Output the [x, y] coordinate of the center of the cell containing the given text.  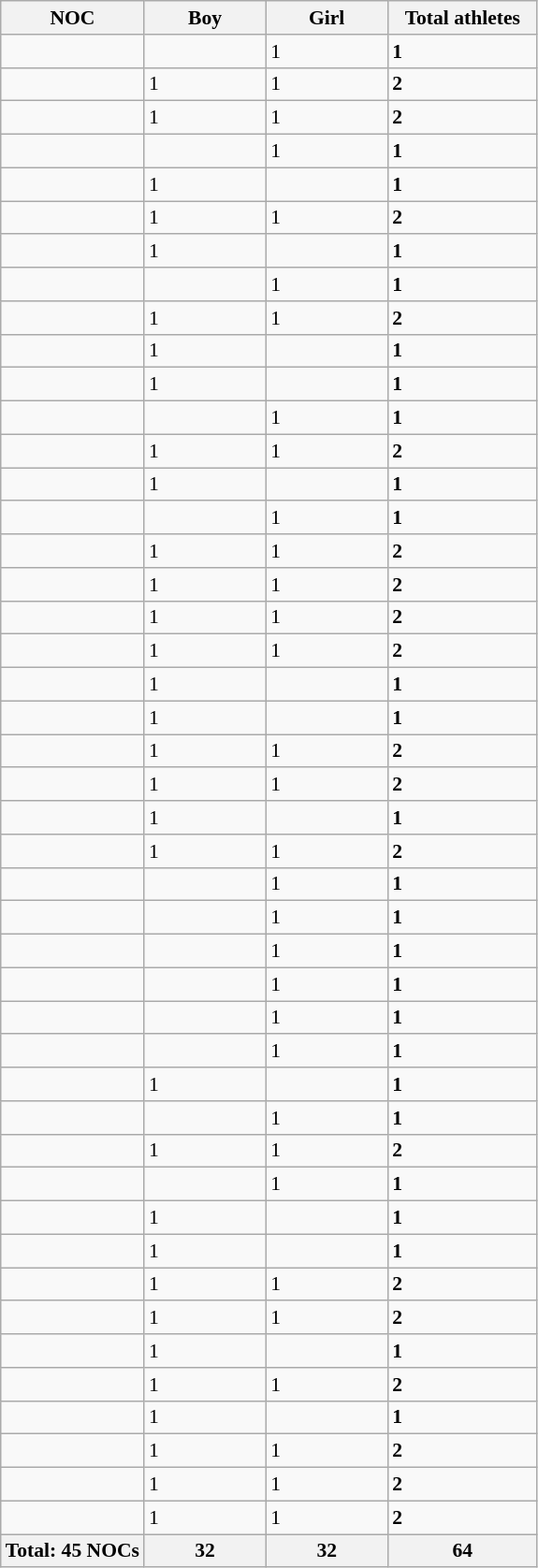
Total athletes [462, 18]
Total: 45 NOCs [73, 1551]
Girl [327, 18]
Boy [205, 18]
NOC [73, 18]
64 [462, 1551]
